Extract the (x, y) coordinate from the center of the cell holding the provided text.  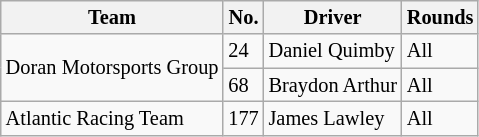
Atlantic Racing Team (112, 118)
Driver (333, 17)
177 (243, 118)
No. (243, 17)
Rounds (440, 17)
68 (243, 85)
Doran Motorsports Group (112, 68)
24 (243, 51)
Daniel Quimby (333, 51)
Braydon Arthur (333, 85)
James Lawley (333, 118)
Team (112, 17)
